Find where the given text appears and provide that cell's center as (X, Y) coordinate. 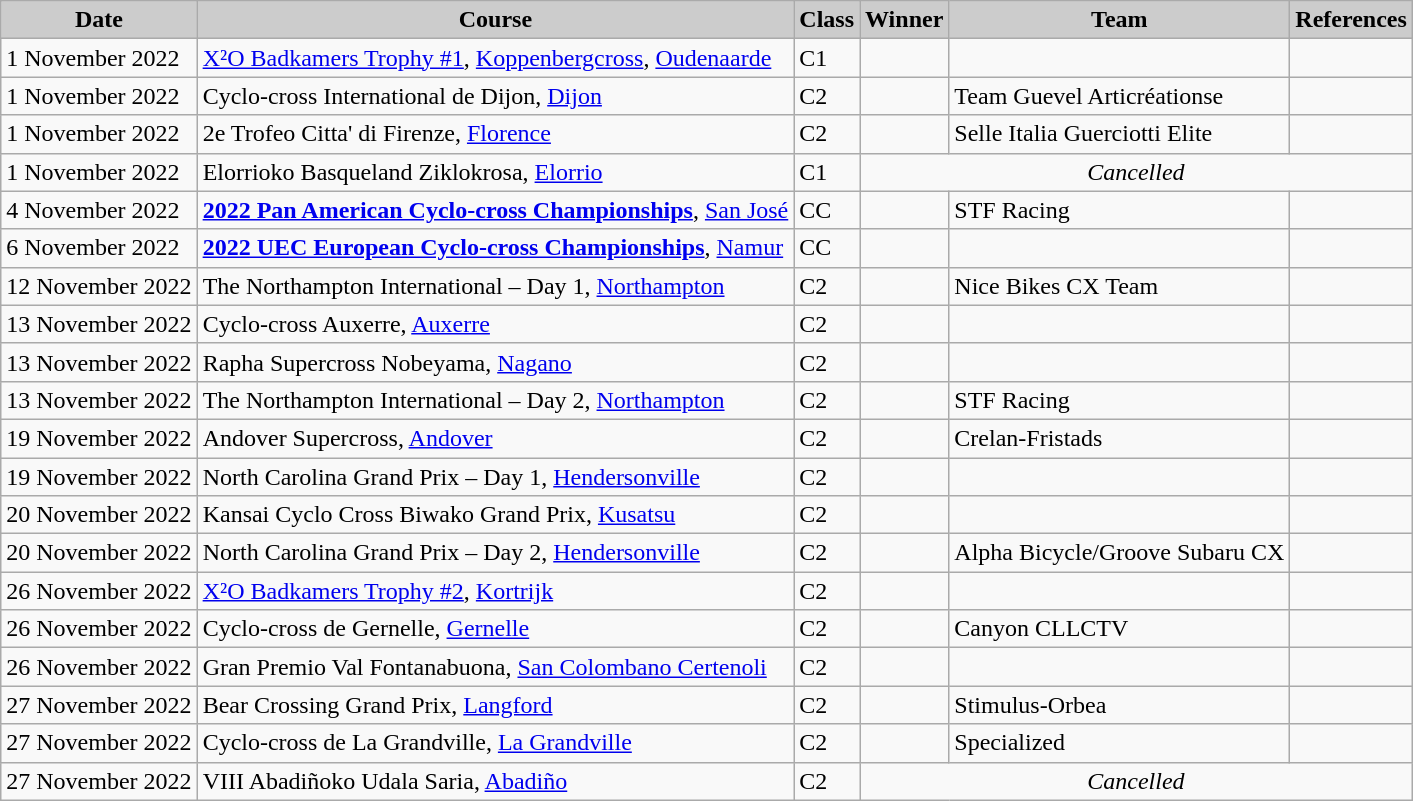
X²O Badkamers Trophy #1, Koppenbergcross, Oudenaarde (496, 58)
2022 Pan American Cyclo-cross Championships, San José (496, 210)
Nice Bikes CX Team (1120, 286)
2022 UEC European Cyclo-cross Championships, Namur (496, 248)
X²O Badkamers Trophy #2, Kortrijk (496, 591)
Elorrioko Basqueland Ziklokrosa, Elorrio (496, 172)
North Carolina Grand Prix – Day 2, Hendersonville (496, 553)
The Northampton International – Day 1, Northampton (496, 286)
The Northampton International – Day 2, Northampton (496, 400)
Cyclo-cross de Gernelle, Gernelle (496, 629)
Cyclo-cross International de Dijon, Dijon (496, 96)
Alpha Bicycle/Groove Subaru CX (1120, 553)
Gran Premio Val Fontanabuona, San Colombano Certenoli (496, 667)
Team Guevel Articréationse (1120, 96)
Crelan-Fristads (1120, 438)
Course (496, 20)
Andover Supercross, Andover (496, 438)
Class (827, 20)
Date (99, 20)
Selle Italia Guerciotti Elite (1120, 134)
Kansai Cyclo Cross Biwako Grand Prix, Kusatsu (496, 515)
4 November 2022 (99, 210)
Winner (904, 20)
12 November 2022 (99, 286)
2e Trofeo Citta' di Firenze, Florence (496, 134)
Rapha Supercross Nobeyama, Nagano (496, 362)
Bear Crossing Grand Prix, Langford (496, 705)
Team (1120, 20)
Cyclo-cross de La Grandville, La Grandville (496, 743)
Specialized (1120, 743)
VIII Abadiñoko Udala Saria, Abadiño (496, 781)
Cyclo-cross Auxerre, Auxerre (496, 324)
6 November 2022 (99, 248)
Stimulus-Orbea (1120, 705)
North Carolina Grand Prix – Day 1, Hendersonville (496, 477)
Canyon CLLCTV (1120, 629)
References (1352, 20)
